Return the [X, Y] coordinate for the center point of the cell that contains the specified text.  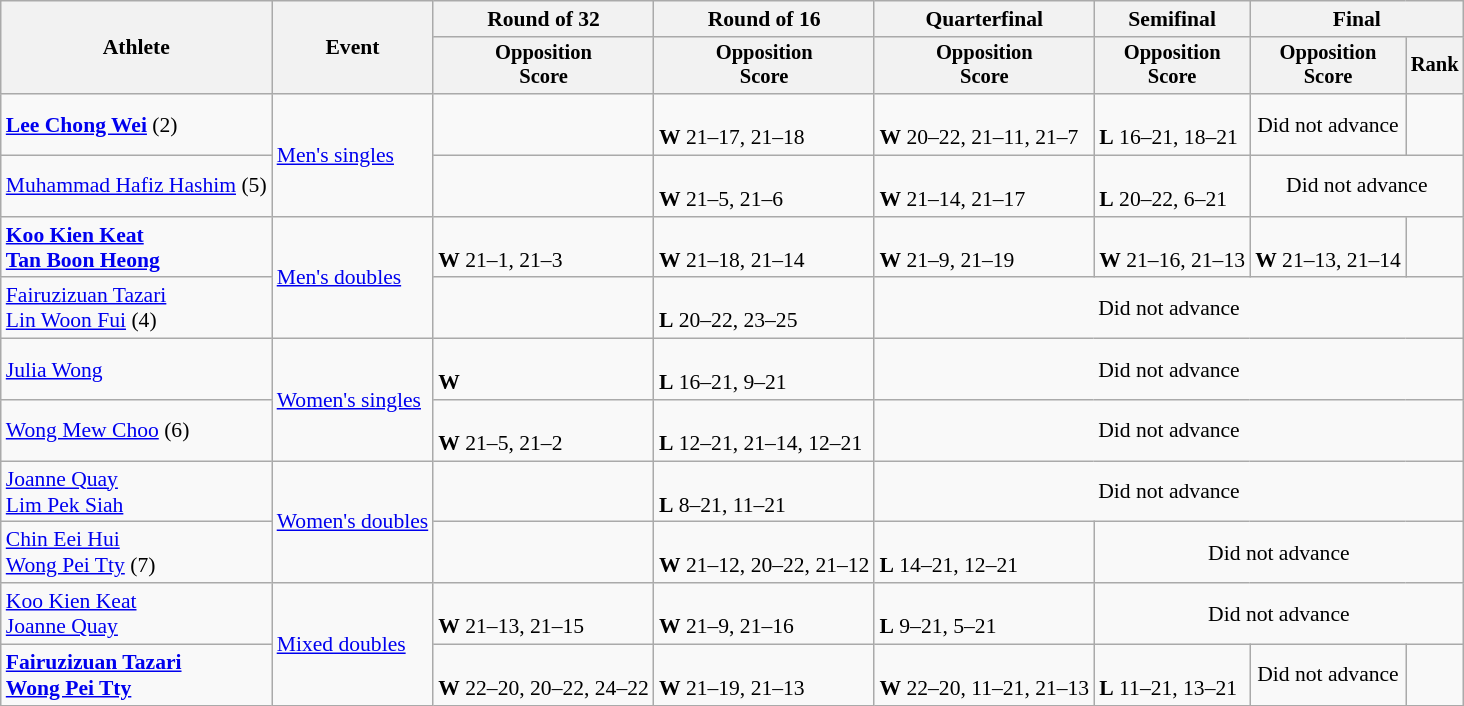
W 21–9, 21–19 [984, 248]
Event [353, 48]
Julia Wong [136, 370]
Athlete [136, 48]
Mixed doubles [353, 644]
Quarterfinal [984, 19]
Fairuzizuan TazariWong Pei Tty [136, 676]
L 20–22, 23–25 [764, 308]
Koo Kien KeatJoanne Quay [136, 614]
Round of 16 [764, 19]
Chin Eei HuiWong Pei Tty (7) [136, 552]
W 21–19, 21–13 [764, 676]
Fairuzizuan TazariLin Woon Fui (4) [136, 308]
L 11–21, 13–21 [1172, 676]
W 21–17, 21–18 [764, 124]
L 8–21, 11–21 [764, 492]
W 21–5, 21–2 [544, 430]
Joanne QuayLim Pek Siah [136, 492]
Women's doubles [353, 522]
W 20–22, 21–11, 21–7 [984, 124]
W 22–20, 20–22, 24–22 [544, 676]
W 21–9, 21–16 [764, 614]
W 21–12, 20–22, 21–12 [764, 552]
Wong Mew Choo (6) [136, 430]
L 16–21, 9–21 [764, 370]
Koo Kien KeatTan Boon Heong [136, 248]
W 21–14, 21–17 [984, 186]
Rank [1435, 66]
Round of 32 [544, 19]
W 21–13, 21–15 [544, 614]
L 14–21, 12–21 [984, 552]
L 16–21, 18–21 [1172, 124]
Men's singles [353, 155]
Lee Chong Wei (2) [136, 124]
Final [1356, 19]
W 22–20, 11–21, 21–13 [984, 676]
L 9–21, 5–21 [984, 614]
W 21–5, 21–6 [764, 186]
W 21–16, 21–13 [1172, 248]
W 21–13, 21–14 [1328, 248]
Women's singles [353, 400]
W [544, 370]
L 20–22, 6–21 [1172, 186]
Muhammad Hafiz Hashim (5) [136, 186]
Men's doubles [353, 278]
W 21–18, 21–14 [764, 248]
L 12–21, 21–14, 12–21 [764, 430]
Semifinal [1172, 19]
W 21–1, 21–3 [544, 248]
